Determine the [x, y] coordinate at the center of the cell enclosing the given text.  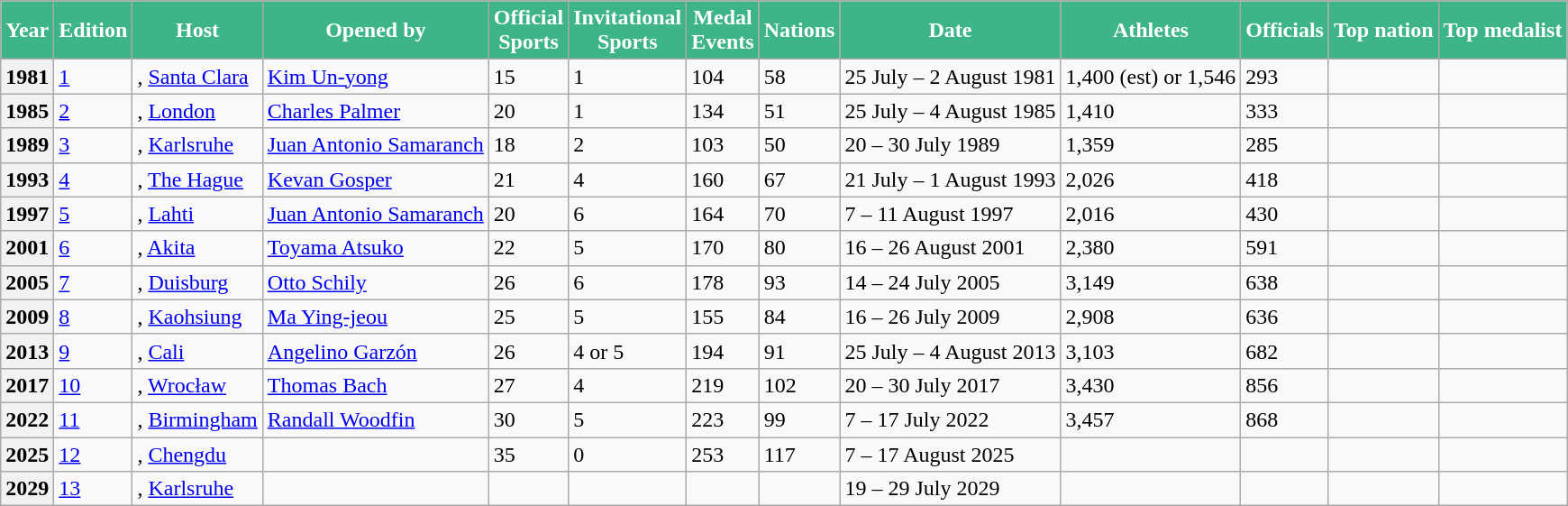
3,149 [1151, 282]
13 [94, 489]
102 [799, 385]
Officials [1285, 31]
19 – 29 July 2029 [950, 489]
285 [1285, 145]
, Akita [197, 248]
, Santa Clara [197, 77]
Year [27, 31]
25 [528, 317]
, Lahti [197, 214]
, Chengdu [197, 454]
25 July – 2 August 1981 [950, 77]
14 – 24 July 2005 [950, 282]
15 [528, 77]
1985 [27, 111]
3,103 [1151, 351]
7 – 17 July 2022 [950, 419]
25 July – 4 August 1985 [950, 111]
Thomas Bach [375, 385]
99 [799, 419]
21 July – 1 August 1993 [950, 179]
InvitationalSports [627, 31]
2001 [27, 248]
11 [94, 419]
91 [799, 351]
30 [528, 419]
2013 [27, 351]
7 – 17 August 2025 [950, 454]
50 [799, 145]
67 [799, 179]
25 July – 4 August 2013 [950, 351]
Angelino Garzón [375, 351]
20 – 30 July 1989 [950, 145]
7 [94, 282]
2005 [27, 282]
2,026 [1151, 179]
12 [94, 454]
117 [799, 454]
3,457 [1151, 419]
1997 [27, 214]
Nations [799, 31]
Top medalist [1503, 31]
856 [1285, 385]
638 [1285, 282]
1,410 [1151, 111]
, London [197, 111]
2009 [27, 317]
Host [197, 31]
8 [94, 317]
21 [528, 179]
103 [723, 145]
18 [528, 145]
10 [94, 385]
35 [528, 454]
9 [94, 351]
70 [799, 214]
22 [528, 248]
2017 [27, 385]
, Kaohsiung [197, 317]
333 [1285, 111]
2029 [27, 489]
3,430 [1151, 385]
, Cali [197, 351]
155 [723, 317]
Top nation [1383, 31]
178 [723, 282]
Charles Palmer [375, 111]
Ma Ying-jeou [375, 317]
OfficialSports [528, 31]
418 [1285, 179]
80 [799, 248]
7 – 11 August 1997 [950, 214]
1993 [27, 179]
160 [723, 179]
1,359 [1151, 145]
MedalEvents [723, 31]
164 [723, 214]
134 [723, 111]
219 [723, 385]
27 [528, 385]
2,380 [1151, 248]
93 [799, 282]
16 – 26 August 2001 [950, 248]
, The Hague [197, 179]
4 or 5 [627, 351]
, Birmingham [197, 419]
430 [1285, 214]
2,908 [1151, 317]
2025 [27, 454]
2,016 [1151, 214]
Kim Un-yong [375, 77]
293 [1285, 77]
0 [627, 454]
Otto Schily [375, 282]
58 [799, 77]
636 [1285, 317]
253 [723, 454]
, Duisburg [197, 282]
, Wrocław [197, 385]
1,400 (est) or 1,546 [1151, 77]
104 [723, 77]
Toyama Atsuko [375, 248]
Kevan Gosper [375, 179]
1989 [27, 145]
20 – 30 July 2017 [950, 385]
2022 [27, 419]
Date [950, 31]
3 [94, 145]
Athletes [1151, 31]
51 [799, 111]
84 [799, 317]
1981 [27, 77]
Randall Woodfin [375, 419]
194 [723, 351]
682 [1285, 351]
Opened by [375, 31]
Edition [94, 31]
223 [723, 419]
868 [1285, 419]
16 – 26 July 2009 [950, 317]
591 [1285, 248]
170 [723, 248]
